Identify which cell holds the provided text, then report its [x, y] central coordinate. 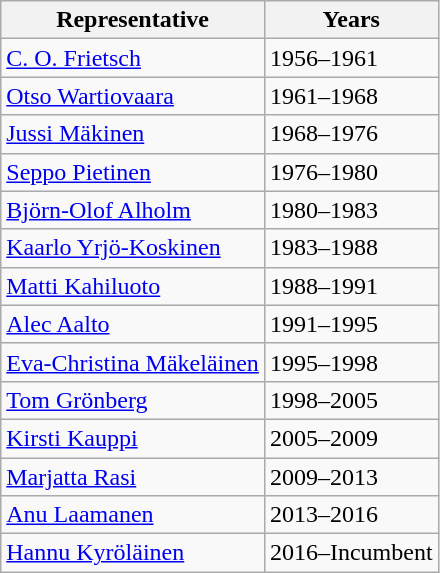
1991–1995 [351, 324]
Jussi Mäkinen [133, 134]
Kirsti Kauppi [133, 438]
1961–1968 [351, 96]
2009–2013 [351, 477]
Anu Laamanen [133, 515]
Years [351, 20]
Kaarlo Yrjö-Koskinen [133, 248]
1956–1961 [351, 58]
Hannu Kyröläinen [133, 553]
1980–1983 [351, 210]
Marjatta Rasi [133, 477]
1976–1980 [351, 172]
1983–1988 [351, 248]
1988–1991 [351, 286]
C. O. Frietsch [133, 58]
Björn-Olof Alholm [133, 210]
Tom Grönberg [133, 400]
Otso Wartiovaara [133, 96]
Eva-Christina Mäkeläinen [133, 362]
Matti Kahiluoto [133, 286]
Alec Aalto [133, 324]
2013–2016 [351, 515]
Seppo Pietinen [133, 172]
2016–Incumbent [351, 553]
1995–1998 [351, 362]
Representative [133, 20]
2005–2009 [351, 438]
1998–2005 [351, 400]
1968–1976 [351, 134]
